Provide the [X, Y] coordinate of the cell's center where the given text is located.  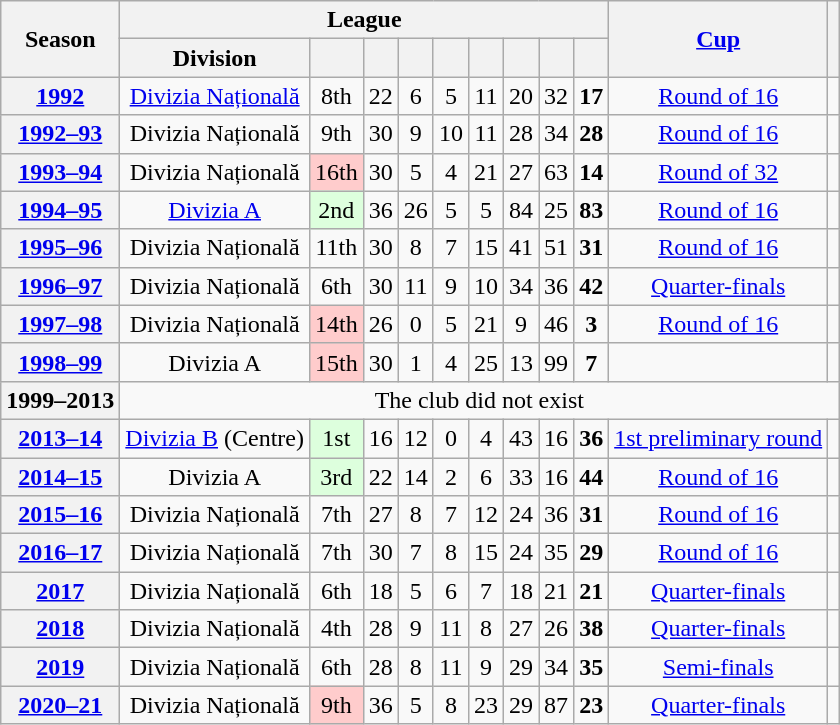
33 [520, 477]
Semi-finals [718, 667]
16th [336, 172]
2nd [336, 210]
14th [336, 324]
2019 [60, 667]
Divizia B (Centre) [215, 438]
Cup [718, 39]
1996–97 [60, 286]
1st [336, 438]
2014–15 [60, 477]
Division [215, 58]
League [364, 20]
20 [520, 96]
2020–21 [60, 705]
15th [336, 362]
63 [556, 172]
8th [336, 96]
1 [416, 362]
1994–95 [60, 210]
2013–14 [60, 438]
83 [592, 210]
2016–17 [60, 553]
2015–16 [60, 515]
2017 [60, 591]
38 [592, 629]
46 [556, 324]
1998–99 [60, 362]
3rd [336, 477]
2 [450, 477]
17 [592, 96]
11th [336, 248]
2018 [60, 629]
Season [60, 39]
99 [556, 362]
84 [520, 210]
44 [592, 477]
The club did not exist [480, 400]
1997–98 [60, 324]
43 [520, 438]
1999–2013 [60, 400]
13 [520, 362]
3 [592, 324]
32 [556, 96]
Round of 32 [718, 172]
51 [556, 248]
42 [592, 286]
1992 [60, 96]
1992–93 [60, 134]
4th [336, 629]
1st preliminary round [718, 438]
1993–94 [60, 172]
41 [520, 248]
1995–96 [60, 248]
87 [556, 705]
